Extract the [X, Y] coordinate from the center of the cell holding the provided text.  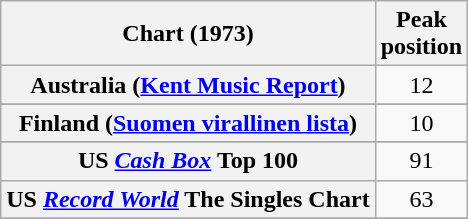
10 [421, 123]
91 [421, 161]
63 [421, 199]
12 [421, 85]
Finland (Suomen virallinen lista) [188, 123]
Peakposition [421, 34]
US Record World The Singles Chart [188, 199]
Chart (1973) [188, 34]
US Cash Box Top 100 [188, 161]
Australia (Kent Music Report) [188, 85]
